Find where the given text appears and provide that cell's center as [X, Y] coordinate. 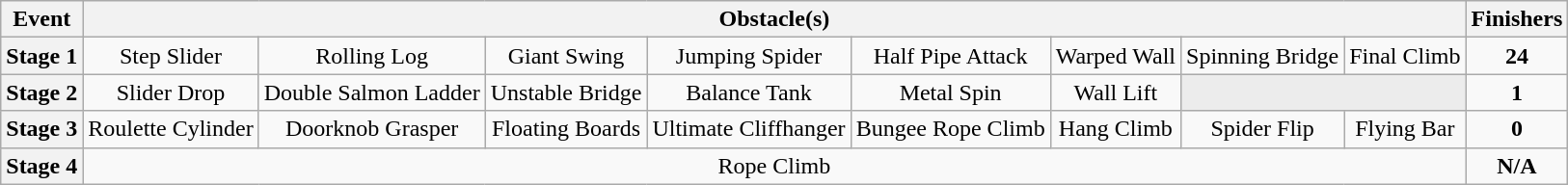
Wall Lift [1115, 92]
Unstable Bridge [566, 92]
Obstacle(s) [774, 19]
Stage 2 [42, 92]
Double Salmon Ladder [372, 92]
24 [1517, 56]
N/A [1517, 166]
Floating Boards [566, 129]
Slider Drop [171, 92]
Doorknob Grasper [372, 129]
Warped Wall [1115, 56]
Metal Spin [951, 92]
Stage 4 [42, 166]
Giant Swing [566, 56]
Finishers [1517, 19]
Stage 1 [42, 56]
Spider Flip [1263, 129]
0 [1517, 129]
Spinning Bridge [1263, 56]
Rope Climb [774, 166]
Final Climb [1405, 56]
Event [42, 19]
Flying Bar [1405, 129]
Rolling Log [372, 56]
Roulette Cylinder [171, 129]
Hang Climb [1115, 129]
Step Slider [171, 56]
Bungee Rope Climb [951, 129]
1 [1517, 92]
Balance Tank [748, 92]
Stage 3 [42, 129]
Half Pipe Attack [951, 56]
Jumping Spider [748, 56]
Ultimate Cliffhanger [748, 129]
